For the text-containing cell, return its midpoint in [X, Y] coordinate format. 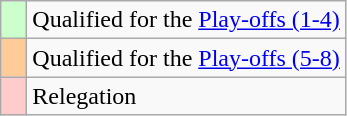
Relegation [186, 96]
Qualified for the Play-offs (5-8) [186, 58]
Qualified for the Play-offs (1-4) [186, 20]
